Extract the [x, y] coordinate from the center of the cell holding the provided text.  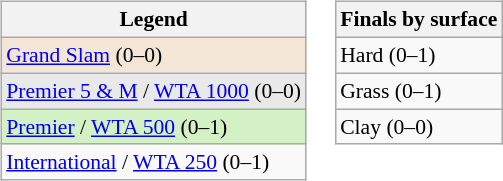
Finals by surface [418, 20]
Hard (0–1) [418, 55]
Clay (0–0) [418, 127]
Grand Slam (0–0) [154, 55]
Premier / WTA 500 (0–1) [154, 127]
Legend [154, 20]
Premier 5 & M / WTA 1000 (0–0) [154, 91]
International / WTA 250 (0–1) [154, 162]
Grass (0–1) [418, 91]
